Return (x, y) of the center of cell containing provided text 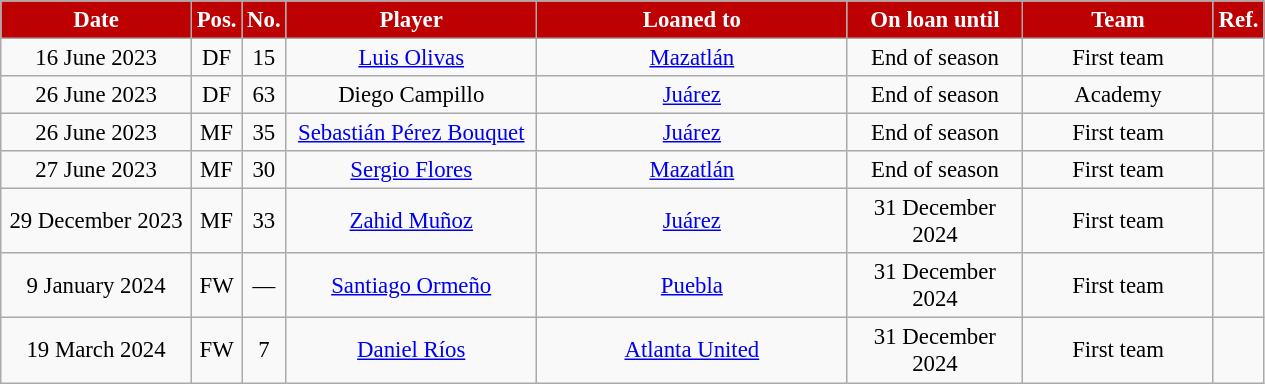
63 (264, 95)
Ref. (1238, 20)
Sergio Flores (412, 170)
30 (264, 170)
27 June 2023 (96, 170)
9 January 2024 (96, 286)
On loan until (935, 20)
Daniel Ríos (412, 350)
Diego Campillo (412, 95)
Player (412, 20)
Team (1118, 20)
Sebastián Pérez Bouquet (412, 133)
Puebla (692, 286)
Santiago Ormeño (412, 286)
Atlanta United (692, 350)
No. (264, 20)
33 (264, 222)
29 December 2023 (96, 222)
Date (96, 20)
— (264, 286)
Loaned to (692, 20)
19 March 2024 (96, 350)
15 (264, 58)
7 (264, 350)
Pos. (216, 20)
16 June 2023 (96, 58)
Luis Olivas (412, 58)
35 (264, 133)
Academy (1118, 95)
Zahid Muñoz (412, 222)
